Determine the (X, Y) coordinate at the center of the cell enclosing the given text.  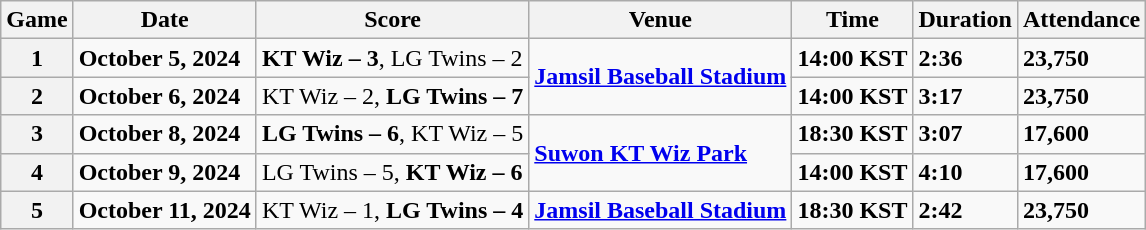
2:42 (965, 210)
October 11, 2024 (164, 210)
KT Wiz – 3, LG Twins – 2 (392, 58)
3:07 (965, 134)
2:36 (965, 58)
Attendance (1081, 20)
KT Wiz – 2, LG Twins – 7 (392, 96)
4:10 (965, 172)
1 (37, 58)
October 8, 2024 (164, 134)
October 6, 2024 (164, 96)
Score (392, 20)
Game (37, 20)
LG Twins – 6, KT Wiz – 5 (392, 134)
Suwon KT Wiz Park (660, 153)
5 (37, 210)
Venue (660, 20)
Time (852, 20)
2 (37, 96)
3 (37, 134)
KT Wiz – 1, LG Twins – 4 (392, 210)
October 9, 2024 (164, 172)
Date (164, 20)
LG Twins – 5, KT Wiz – 6 (392, 172)
3:17 (965, 96)
October 5, 2024 (164, 58)
4 (37, 172)
Duration (965, 20)
